Locate the cell with the specified text and output its (X, Y) center coordinate. 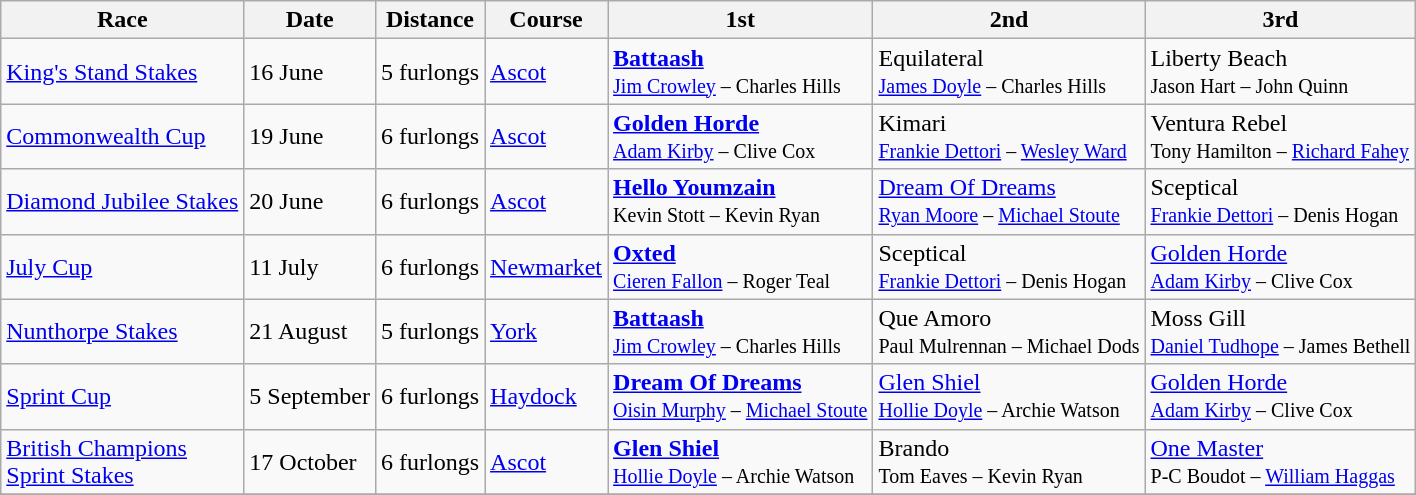
Ventura RebelTony Hamilton – Richard Fahey (1280, 136)
Dream Of DreamsRyan Moore – Michael Stoute (1009, 202)
King's Stand Stakes (122, 72)
Nunthorpe Stakes (122, 332)
Haydock (546, 396)
Newmarket (546, 266)
Diamond Jubilee Stakes (122, 202)
Dream Of DreamsOisin Murphy – Michael Stoute (740, 396)
Moss GillDaniel Tudhope – James Bethell (1280, 332)
Distance (430, 20)
BrandoTom Eaves – Kevin Ryan (1009, 462)
21 August (310, 332)
2nd (1009, 20)
July Cup (122, 266)
British ChampionsSprint Stakes (122, 462)
Commonwealth Cup (122, 136)
11 July (310, 266)
3rd (1280, 20)
5 September (310, 396)
Sprint Cup (122, 396)
OxtedCieren Fallon – Roger Teal (740, 266)
Que AmoroPaul Mulrennan – Michael Dods (1009, 332)
Hello YoumzainKevin Stott – Kevin Ryan (740, 202)
Date (310, 20)
One MasterP-C Boudot – William Haggas (1280, 462)
KimariFrankie Dettori – Wesley Ward (1009, 136)
York (546, 332)
19 June (310, 136)
EquilateralJames Doyle – Charles Hills (1009, 72)
16 June (310, 72)
20 June (310, 202)
1st (740, 20)
17 October (310, 462)
Liberty BeachJason Hart – John Quinn (1280, 72)
Course (546, 20)
Race (122, 20)
